From the cell containing the given text, extract its center point as [x, y] coordinate. 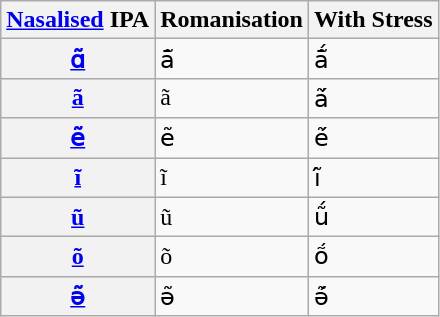
ā̃́ [373, 59]
ṍ [373, 257]
ā̃ [232, 59]
ɑ̃ [78, 59]
ṹ [373, 217]
ẽ́ [373, 138]
ã́ [373, 98]
ĩ́ [373, 178]
Romanisation [232, 20]
With Stress [373, 20]
Nasalised IPA [78, 20]
ə̃́ [373, 296]
